Identify which cell holds the provided text, then report its [X, Y] central coordinate. 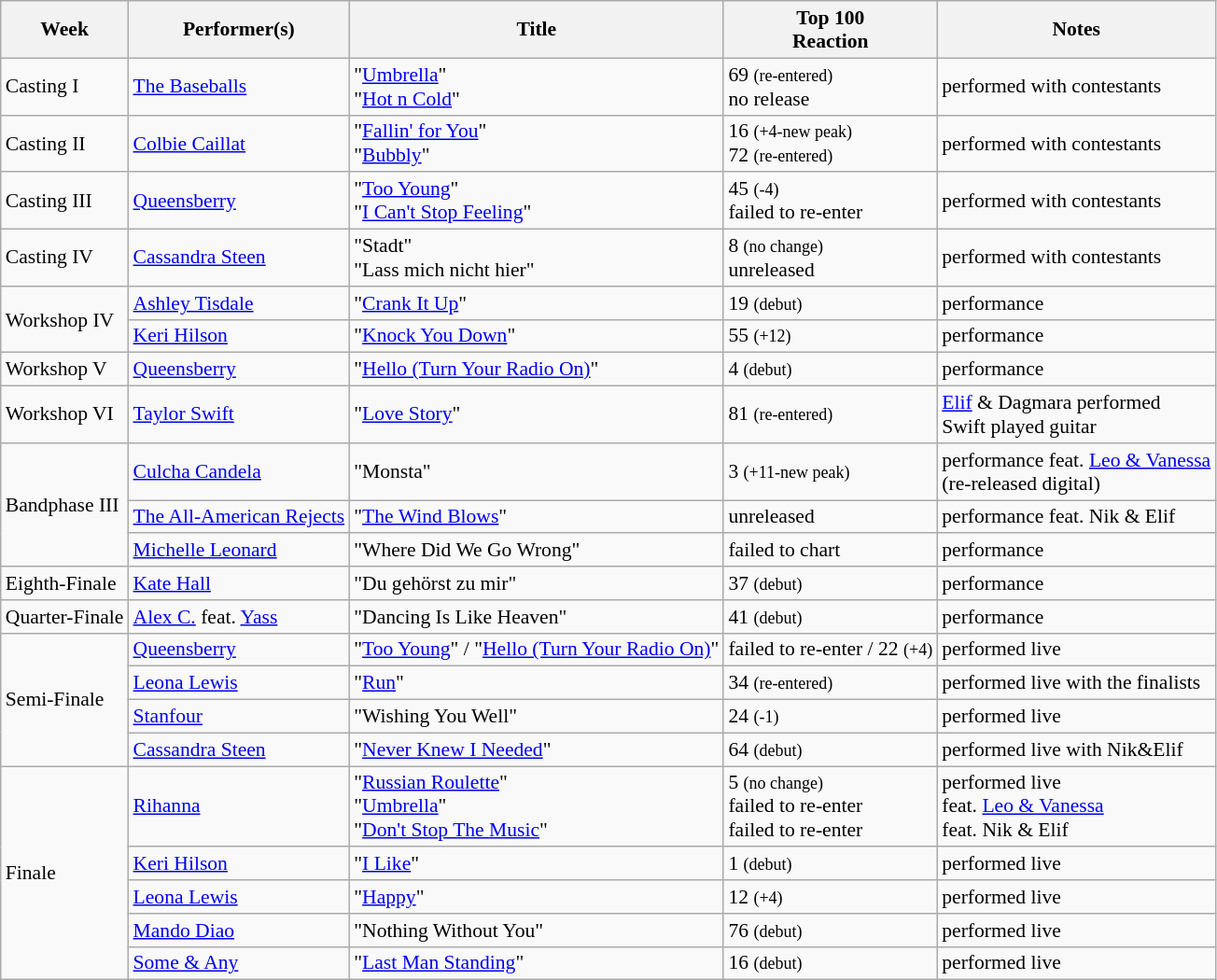
24 (-1) [831, 717]
Casting IV [65, 258]
"Where Did We Go Wrong" [536, 551]
64 (debut) [831, 749]
performed live with Nik&Elif [1076, 749]
"Knock You Down" [536, 336]
Elif & Dagmara performedSwift played guitar [1076, 414]
76 (debut) [831, 931]
"Wishing You Well" [536, 717]
Alex C. feat. Yass [239, 617]
Some & Any [239, 963]
81 (re-entered) [831, 414]
"Crank It Up" [536, 303]
"Dancing Is Like Heaven" [536, 617]
4 (debut) [831, 370]
performed livefeat. Leo & Vanessa feat. Nik & Elif [1076, 806]
performed live with the finalists [1076, 683]
unreleased [831, 517]
1 (debut) [831, 864]
Performer(s) [239, 30]
8 (no change)unreleased [831, 258]
Casting III [65, 202]
Week [65, 30]
16 (debut) [831, 963]
"I Like" [536, 864]
Stanfour [239, 717]
The All-American Rejects [239, 517]
Bandphase III [65, 505]
"Love Story" [536, 414]
12 (+4) [831, 897]
failed to chart [831, 551]
"Umbrella""Hot n Cold" [536, 86]
Ashley Tisdale [239, 303]
"Run" [536, 683]
Notes [1076, 30]
The Baseballs [239, 86]
45 (-4)failed to re-enter [831, 202]
Casting I [65, 86]
Michelle Leonard [239, 551]
Taylor Swift [239, 414]
"Fallin' for You""Bubbly" [536, 144]
"Too Young""I Can't Stop Feeling" [536, 202]
"Du gehörst zu mir" [536, 583]
41 (debut) [831, 617]
Workshop VI [65, 414]
Mando Diao [239, 931]
"Hello (Turn Your Radio On)" [536, 370]
Workshop IV [65, 319]
"Too Young" / "Hello (Turn Your Radio On)" [536, 650]
"Nothing Without You" [536, 931]
Top 100Reaction [831, 30]
Semi-Finale [65, 699]
"The Wind Blows" [536, 517]
37 (debut) [831, 583]
55 (+12) [831, 336]
34 (re-entered) [831, 683]
"Never Knew I Needed" [536, 749]
Colbie Caillat [239, 144]
Title [536, 30]
"Happy" [536, 897]
16 (+4-new peak)72 (re-entered) [831, 144]
Eighth-Finale [65, 583]
3 (+11-new peak) [831, 472]
Casting II [65, 144]
69 (re-entered)no release [831, 86]
Culcha Candela [239, 472]
"Monsta" [536, 472]
performance feat. Nik & Elif [1076, 517]
failed to re-enter / 22 (+4) [831, 650]
Workshop V [65, 370]
19 (debut) [831, 303]
performance feat. Leo & Vanessa(re-released digital) [1076, 472]
Rihanna [239, 806]
"Stadt""Lass mich nicht hier" [536, 258]
Quarter-Finale [65, 617]
"Last Man Standing" [536, 963]
"Russian Roulette""Umbrella""Don't Stop The Music" [536, 806]
5 (no change)failed to re-enterfailed to re-enter [831, 806]
Kate Hall [239, 583]
Finale [65, 874]
